Identify which cell holds the provided text, then report its (x, y) central coordinate. 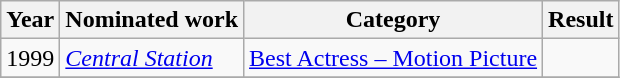
Nominated work (152, 20)
Best Actress – Motion Picture (394, 58)
Category (394, 20)
Central Station (152, 58)
Result (581, 20)
Year (30, 20)
1999 (30, 58)
